Provide the [X, Y] coordinate of the cell's center where the given text is located.  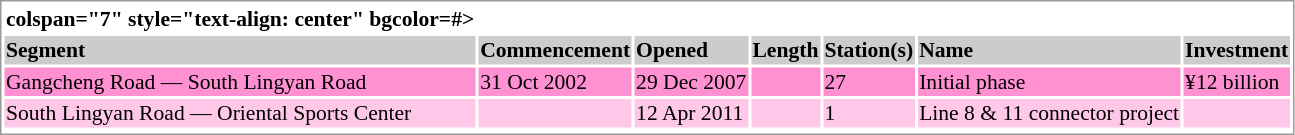
Commencement [556, 50]
Length [786, 50]
colspan="7" style="text-align: center" bgcolor=#> [240, 18]
1 [869, 113]
Initial phase [1050, 82]
12 Apr 2011 [692, 113]
27 [869, 82]
Gangcheng Road — South Lingyan Road [240, 82]
Line 8 & 11 connector project [1050, 113]
Station(s) [869, 50]
South Lingyan Road — Oriental Sports Center [240, 113]
Investment [1237, 50]
29 Dec 2007 [692, 82]
Opened [692, 50]
31 Oct 2002 [556, 82]
Name [1050, 50]
¥12 billion [1237, 82]
Segment [240, 50]
